Output the (X, Y) coordinate of the center of the cell containing the given text.  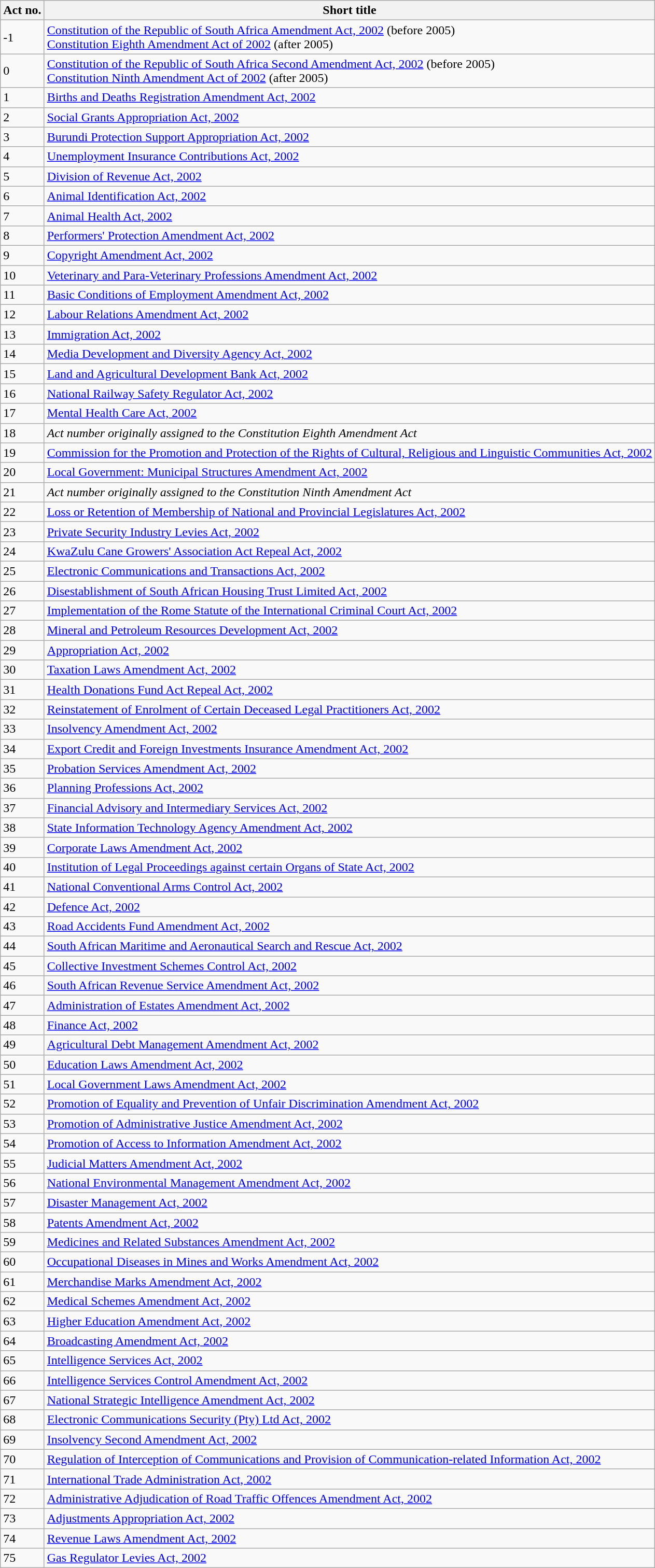
Collective Investment Schemes Control Act, 2002 (350, 966)
30 (22, 670)
50 (22, 1065)
38 (22, 828)
23 (22, 531)
Constitution of the Republic of South Africa Second Amendment Act, 2002 (before 2005) Constitution Ninth Amendment Act of 2002 (after 2005) (350, 71)
State Information Technology Agency Amendment Act, 2002 (350, 828)
53 (22, 1124)
28 (22, 631)
Merchandise Marks Amendment Act, 2002 (350, 1282)
Mineral and Petroleum Resources Development Act, 2002 (350, 631)
Electronic Communications and Transactions Act, 2002 (350, 571)
Road Accidents Fund Amendment Act, 2002 (350, 927)
Health Donations Fund Act Repeal Act, 2002 (350, 690)
35 (22, 768)
Insolvency Second Amendment Act, 2002 (350, 1439)
Basic Conditions of Employment Amendment Act, 2002 (350, 295)
Unemployment Insurance Contributions Act, 2002 (350, 157)
62 (22, 1301)
69 (22, 1439)
43 (22, 927)
Higher Education Amendment Act, 2002 (350, 1321)
21 (22, 492)
Commission for the Promotion and Protection of the Rights of Cultural, Religious and Linguistic Communities Act, 2002 (350, 453)
54 (22, 1143)
32 (22, 709)
18 (22, 433)
Taxation Laws Amendment Act, 2002 (350, 670)
75 (22, 1558)
Short title (350, 10)
37 (22, 808)
14 (22, 354)
Finance Act, 2002 (350, 1025)
44 (22, 946)
National Railway Safety Regulator Act, 2002 (350, 394)
Intelligence Services Act, 2002 (350, 1361)
1 (22, 97)
Burundi Protection Support Appropriation Act, 2002 (350, 137)
National Conventional Arms Control Act, 2002 (350, 887)
Agricultural Debt Management Amendment Act, 2002 (350, 1045)
72 (22, 1499)
Corporate Laws Amendment Act, 2002 (350, 847)
Loss or Retention of Membership of National and Provincial Legislatures Act, 2002 (350, 512)
Disestablishment of South African Housing Trust Limited Act, 2002 (350, 591)
29 (22, 650)
Defence Act, 2002 (350, 907)
Private Security Industry Levies Act, 2002 (350, 531)
Mental Health Care Act, 2002 (350, 413)
61 (22, 1282)
Insolvency Amendment Act, 2002 (350, 729)
Division of Revenue Act, 2002 (350, 176)
Financial Advisory and Intermediary Services Act, 2002 (350, 808)
Births and Deaths Registration Amendment Act, 2002 (350, 97)
Local Government: Municipal Structures Amendment Act, 2002 (350, 472)
58 (22, 1222)
13 (22, 334)
70 (22, 1459)
17 (22, 413)
South African Revenue Service Amendment Act, 2002 (350, 986)
Institution of Legal Proceedings against certain Organs of State Act, 2002 (350, 867)
40 (22, 867)
27 (22, 611)
25 (22, 571)
Broadcasting Amendment Act, 2002 (350, 1341)
55 (22, 1163)
Constitution of the Republic of South Africa Amendment Act, 2002 (before 2005) Constitution Eighth Amendment Act of 2002 (after 2005) (350, 37)
20 (22, 472)
8 (22, 235)
Gas Regulator Levies Act, 2002 (350, 1558)
Intelligence Services Control Amendment Act, 2002 (350, 1380)
Reinstatement of Enrolment of Certain Deceased Legal Practitioners Act, 2002 (350, 709)
Performers' Protection Amendment Act, 2002 (350, 235)
56 (22, 1183)
2 (22, 117)
Animal Identification Act, 2002 (350, 196)
39 (22, 847)
Local Government Laws Amendment Act, 2002 (350, 1084)
52 (22, 1104)
60 (22, 1262)
Occupational Diseases in Mines and Works Amendment Act, 2002 (350, 1262)
Animal Health Act, 2002 (350, 216)
Implementation of the Rome Statute of the International Criminal Court Act, 2002 (350, 611)
Act number originally assigned to the Constitution Ninth Amendment Act (350, 492)
7 (22, 216)
42 (22, 907)
Act no. (22, 10)
Appropriation Act, 2002 (350, 650)
Medicines and Related Substances Amendment Act, 2002 (350, 1242)
47 (22, 1005)
Export Credit and Foreign Investments Insurance Amendment Act, 2002 (350, 749)
Probation Services Amendment Act, 2002 (350, 768)
KwaZulu Cane Growers' Association Act Repeal Act, 2002 (350, 551)
Education Laws Amendment Act, 2002 (350, 1065)
Adjustments Appropriation Act, 2002 (350, 1518)
5 (22, 176)
49 (22, 1045)
36 (22, 788)
9 (22, 255)
63 (22, 1321)
64 (22, 1341)
National Strategic Intelligence Amendment Act, 2002 (350, 1400)
Revenue Laws Amendment Act, 2002 (350, 1538)
Media Development and Diversity Agency Act, 2002 (350, 354)
65 (22, 1361)
Administration of Estates Amendment Act, 2002 (350, 1005)
31 (22, 690)
Social Grants Appropriation Act, 2002 (350, 117)
3 (22, 137)
Judicial Matters Amendment Act, 2002 (350, 1163)
12 (22, 315)
59 (22, 1242)
-1 (22, 37)
Electronic Communications Security (Pty) Ltd Act, 2002 (350, 1420)
Regulation of Interception of Communications and Provision of Communication-related Information Act, 2002 (350, 1459)
24 (22, 551)
19 (22, 453)
71 (22, 1479)
11 (22, 295)
74 (22, 1538)
66 (22, 1380)
Medical Schemes Amendment Act, 2002 (350, 1301)
Veterinary and Para-Veterinary Professions Amendment Act, 2002 (350, 275)
Disaster Management Act, 2002 (350, 1202)
Promotion of Access to Information Amendment Act, 2002 (350, 1143)
26 (22, 591)
48 (22, 1025)
Act number originally assigned to the Constitution Eighth Amendment Act (350, 433)
33 (22, 729)
International Trade Administration Act, 2002 (350, 1479)
Planning Professions Act, 2002 (350, 788)
Copyright Amendment Act, 2002 (350, 255)
57 (22, 1202)
15 (22, 374)
Patents Amendment Act, 2002 (350, 1222)
6 (22, 196)
Labour Relations Amendment Act, 2002 (350, 315)
4 (22, 157)
22 (22, 512)
46 (22, 986)
73 (22, 1518)
Land and Agricultural Development Bank Act, 2002 (350, 374)
Promotion of Equality and Prevention of Unfair Discrimination Amendment Act, 2002 (350, 1104)
68 (22, 1420)
51 (22, 1084)
67 (22, 1400)
0 (22, 71)
16 (22, 394)
South African Maritime and Aeronautical Search and Rescue Act, 2002 (350, 946)
Promotion of Administrative Justice Amendment Act, 2002 (350, 1124)
45 (22, 966)
Administrative Adjudication of Road Traffic Offences Amendment Act, 2002 (350, 1499)
Immigration Act, 2002 (350, 334)
National Environmental Management Amendment Act, 2002 (350, 1183)
41 (22, 887)
10 (22, 275)
34 (22, 749)
